From the cell containing the given text, extract its center point as (X, Y) coordinate. 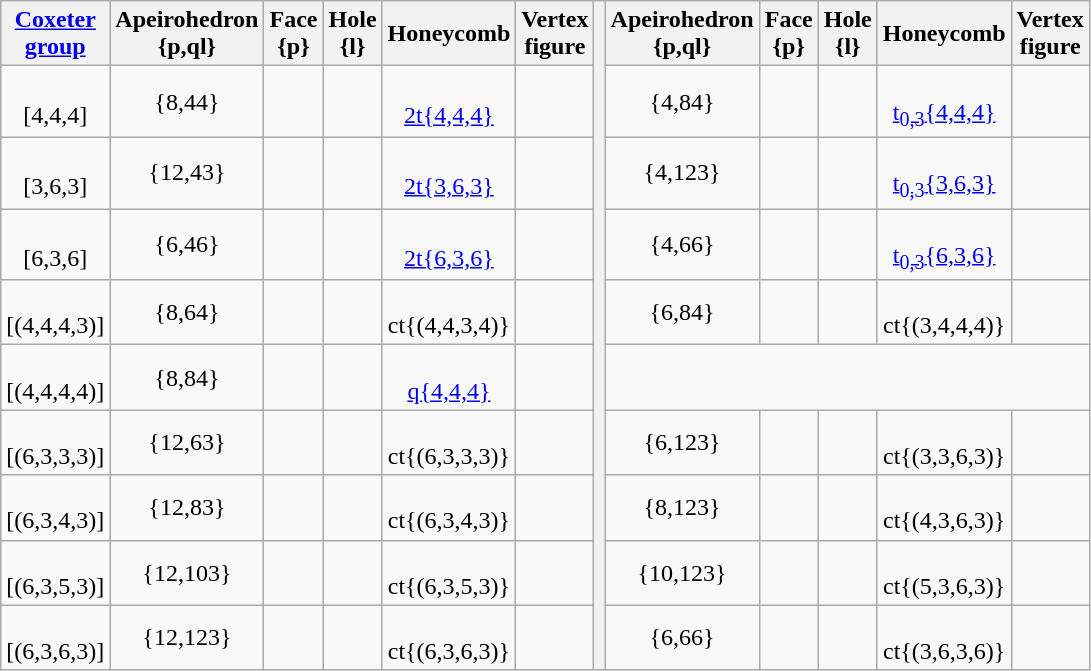
{6,66} (682, 638)
2t{6,3,6} (449, 244)
{4,123} (682, 172)
{8,64} (187, 312)
{12,43} (187, 172)
t0,3{3,6,3} (944, 172)
{6,46} (187, 244)
{12,103} (187, 572)
{4,66} (682, 244)
ct{(3,4,4,4)} (944, 312)
{12,123} (187, 638)
2t{4,4,4} (449, 102)
[3,6,3] (56, 172)
ct{(4,3,6,3)} (944, 508)
ct{(6,3,6,3)} (449, 638)
{12,63} (187, 442)
{6,84} (682, 312)
{12,83} (187, 508)
{8,44} (187, 102)
ct{(6,3,3,3)} (449, 442)
[(6,3,4,3)] (56, 508)
{10,123} (682, 572)
[6,3,6] (56, 244)
t0,3{4,4,4} (944, 102)
ct{(6,3,5,3)} (449, 572)
ct{(3,6,3,6)} (944, 638)
t0,3{6,3,6} (944, 244)
[(4,4,4,3)] (56, 312)
ct{(5,3,6,3)} (944, 572)
{6,123} (682, 442)
ct{(3,3,6,3)} (944, 442)
[(6,3,5,3)] (56, 572)
q{4,4,4} (449, 378)
[(4,4,4,4)] (56, 378)
{8,84} (187, 378)
ct{(6,3,4,3)} (449, 508)
[4,4,4] (56, 102)
Coxetergroup (56, 34)
[(6,3,6,3)] (56, 638)
[(6,3,3,3)] (56, 442)
{4,84} (682, 102)
{8,123} (682, 508)
2t{3,6,3} (449, 172)
ct{(4,4,3,4)} (449, 312)
